Scan for the cell matching the given text and deliver its (x, y) coordinate at center. 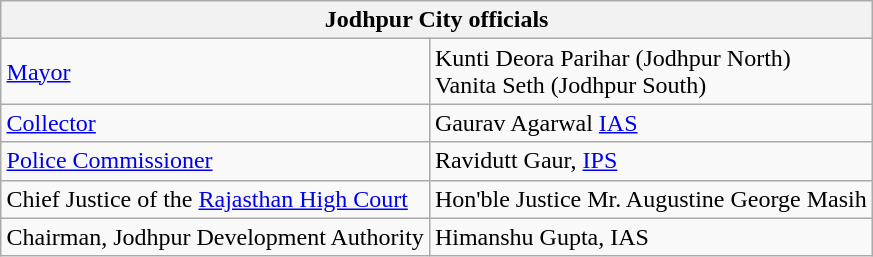
Gaurav Agarwal IAS (650, 123)
Jodhpur City officials (436, 20)
Ravidutt Gaur, IPS (650, 161)
Collector (215, 123)
Mayor (215, 72)
Chief Justice of the Rajasthan High Court (215, 199)
Police Commissioner (215, 161)
Chairman, Jodhpur Development Authority (215, 237)
Kunti Deora Parihar (Jodhpur North)Vanita Seth (Jodhpur South) (650, 72)
Himanshu Gupta, IAS (650, 237)
Hon'ble Justice Mr. Augustine George Masih (650, 199)
